Pinpoint the cell where the given text exists, returning its [X, Y] midpoint coordinate. 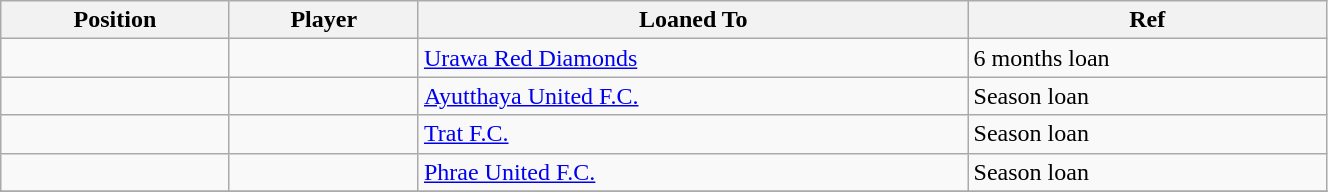
Urawa Red Diamonds [693, 58]
Trat F.C. [693, 134]
Loaned To [693, 20]
Phrae United F.C. [693, 172]
Ref [1147, 20]
Position [115, 20]
6 months loan [1147, 58]
Player [324, 20]
Ayutthaya United F.C. [693, 96]
